Provide the [x, y] coordinate of the cell's center where the given text is located.  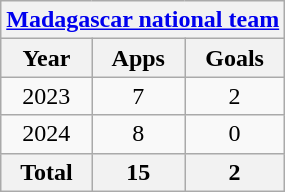
Apps [138, 58]
Goals [234, 58]
Year [46, 58]
Total [46, 172]
2024 [46, 134]
8 [138, 134]
0 [234, 134]
15 [138, 172]
Madagascar national team [143, 20]
7 [138, 96]
2023 [46, 96]
